Return the [X, Y] coordinate for the center point of the cell that contains the specified text.  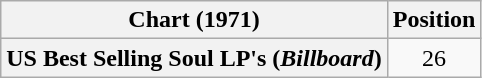
Chart (1971) [194, 20]
Position [434, 20]
26 [434, 58]
US Best Selling Soul LP's (Billboard) [194, 58]
